For the text-containing cell, return its midpoint in [X, Y] coordinate format. 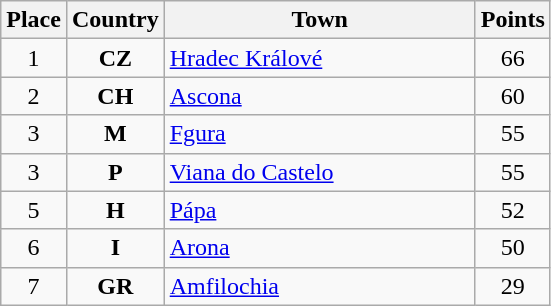
Place [34, 20]
Country [115, 20]
Pápa [320, 210]
Viana do Castelo [320, 172]
1 [34, 58]
29 [512, 286]
Town [320, 20]
60 [512, 96]
H [115, 210]
50 [512, 248]
P [115, 172]
Hradec Králové [320, 58]
Amfilochia [320, 286]
Points [512, 20]
6 [34, 248]
GR [115, 286]
M [115, 134]
I [115, 248]
66 [512, 58]
CZ [115, 58]
CH [115, 96]
5 [34, 210]
Arona [320, 248]
52 [512, 210]
Ascona [320, 96]
Fgura [320, 134]
2 [34, 96]
7 [34, 286]
